Return (X, Y) of the center of cell containing provided text 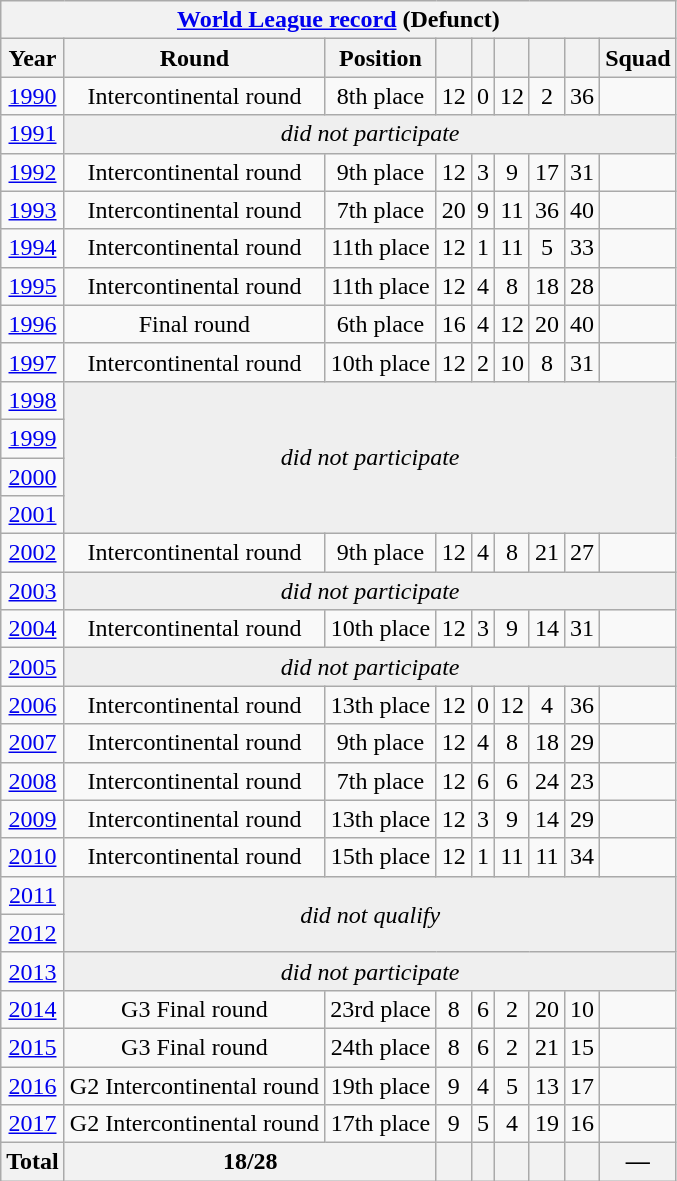
19 (546, 1124)
28 (582, 286)
17th place (381, 1124)
2011 (33, 895)
1999 (33, 438)
24th place (381, 1047)
2001 (33, 515)
33 (582, 248)
2005 (33, 667)
27 (582, 553)
2000 (33, 477)
1991 (33, 134)
Year (33, 58)
8th place (381, 96)
2004 (33, 629)
Final round (194, 324)
Total (33, 1162)
18/28 (250, 1162)
1998 (33, 400)
2016 (33, 1085)
2008 (33, 781)
15 (582, 1047)
2009 (33, 819)
did not qualify (370, 914)
2015 (33, 1047)
1997 (33, 362)
23rd place (381, 1009)
2017 (33, 1124)
1990 (33, 96)
2013 (33, 971)
2010 (33, 857)
24 (546, 781)
2006 (33, 705)
World League record (Defunct) (338, 20)
Round (194, 58)
1995 (33, 286)
1994 (33, 248)
19th place (381, 1085)
2014 (33, 1009)
Squad (638, 58)
15th place (381, 857)
34 (582, 857)
23 (582, 781)
13 (546, 1085)
1992 (33, 172)
2007 (33, 743)
6th place (381, 324)
— (638, 1162)
1993 (33, 210)
2002 (33, 553)
2012 (33, 933)
2003 (33, 591)
Position (381, 58)
1996 (33, 324)
